Pinpoint the cell where the given text exists, returning its (x, y) midpoint coordinate. 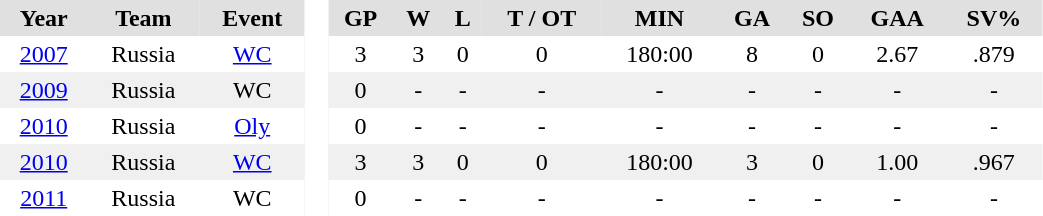
.879 (994, 54)
SO (818, 18)
Oly (252, 126)
GAA (897, 18)
2009 (44, 90)
.967 (994, 162)
2007 (44, 54)
Year (44, 18)
T / OT (542, 18)
2.67 (897, 54)
GP (360, 18)
1.00 (897, 162)
Event (252, 18)
SV% (994, 18)
L (463, 18)
MIN (659, 18)
2011 (44, 198)
8 (752, 54)
W (418, 18)
GA (752, 18)
Team (143, 18)
